Output the [X, Y] coordinate of the center of the cell containing the given text.  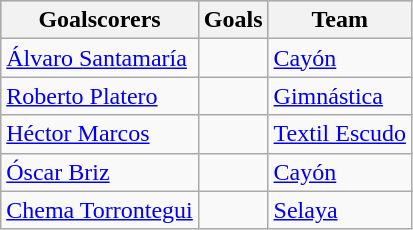
Gimnástica [340, 96]
Álvaro Santamaría [100, 58]
Selaya [340, 210]
Héctor Marcos [100, 134]
Team [340, 20]
Goals [233, 20]
Roberto Platero [100, 96]
Chema Torrontegui [100, 210]
Goalscorers [100, 20]
Textil Escudo [340, 134]
Óscar Briz [100, 172]
